Return [X, Y] of the center of cell containing provided text 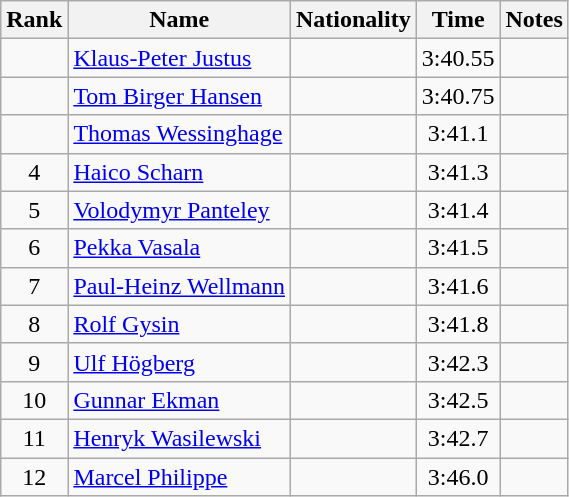
3:46.0 [458, 477]
Volodymyr Panteley [180, 210]
5 [34, 210]
6 [34, 248]
3:42.3 [458, 362]
Ulf Högberg [180, 362]
3:42.7 [458, 438]
Rolf Gysin [180, 324]
Tom Birger Hansen [180, 96]
Pekka Vasala [180, 248]
3:41.1 [458, 134]
Henryk Wasilewski [180, 438]
Notes [534, 20]
Name [180, 20]
7 [34, 286]
3:41.3 [458, 172]
9 [34, 362]
3:40.55 [458, 58]
12 [34, 477]
Marcel Philippe [180, 477]
Time [458, 20]
Gunnar Ekman [180, 400]
4 [34, 172]
3:41.8 [458, 324]
Klaus-Peter Justus [180, 58]
3:41.4 [458, 210]
10 [34, 400]
3:40.75 [458, 96]
3:42.5 [458, 400]
Thomas Wessinghage [180, 134]
3:41.6 [458, 286]
3:41.5 [458, 248]
Nationality [353, 20]
11 [34, 438]
Rank [34, 20]
Haico Scharn [180, 172]
8 [34, 324]
Paul-Heinz Wellmann [180, 286]
